Find where the given text appears and provide that cell's center as (X, Y) coordinate. 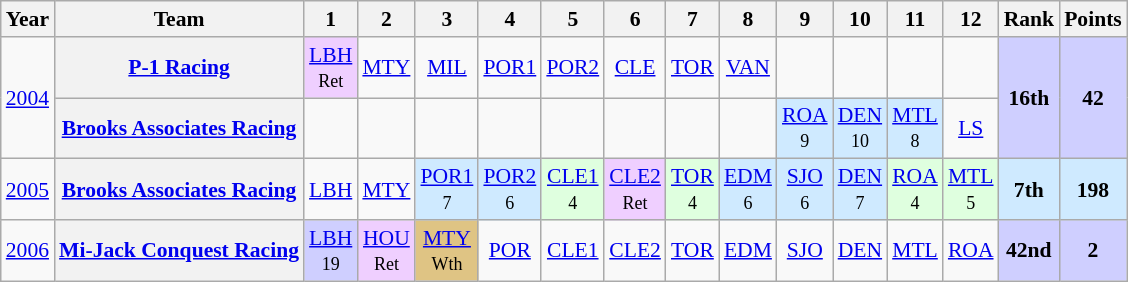
CLE1 (572, 250)
Rank (1030, 19)
POR2 (572, 68)
42nd (1030, 250)
LS (971, 128)
2006 (28, 250)
Points (1093, 19)
CLE (635, 68)
8 (748, 19)
198 (1093, 190)
CLE2 (635, 250)
ROA4 (915, 190)
Year (28, 19)
9 (805, 19)
POR1 (510, 68)
2005 (28, 190)
MIL (446, 68)
DEN (860, 250)
Team (179, 19)
1 (330, 19)
2004 (28, 98)
HOURet (386, 250)
ROA (971, 250)
POR26 (510, 190)
3 (446, 19)
LBHRet (330, 68)
7th (1030, 190)
12 (971, 19)
5 (572, 19)
LBH19 (330, 250)
11 (915, 19)
MTL5 (971, 190)
Mi-Jack Conquest Racing (179, 250)
42 (1093, 98)
P-1 Racing (179, 68)
VAN (748, 68)
POR (510, 250)
SJO (805, 250)
DEN7 (860, 190)
TOR4 (692, 190)
DEN10 (860, 128)
ROA9 (805, 128)
CLE14 (572, 190)
MTYWth (446, 250)
7 (692, 19)
6 (635, 19)
LBH (330, 190)
EDM (748, 250)
SJO6 (805, 190)
POR17 (446, 190)
16th (1030, 98)
10 (860, 19)
MTL8 (915, 128)
EDM6 (748, 190)
MTL (915, 250)
4 (510, 19)
CLE2Ret (635, 190)
